Identify which cell holds the provided text, then report its (X, Y) central coordinate. 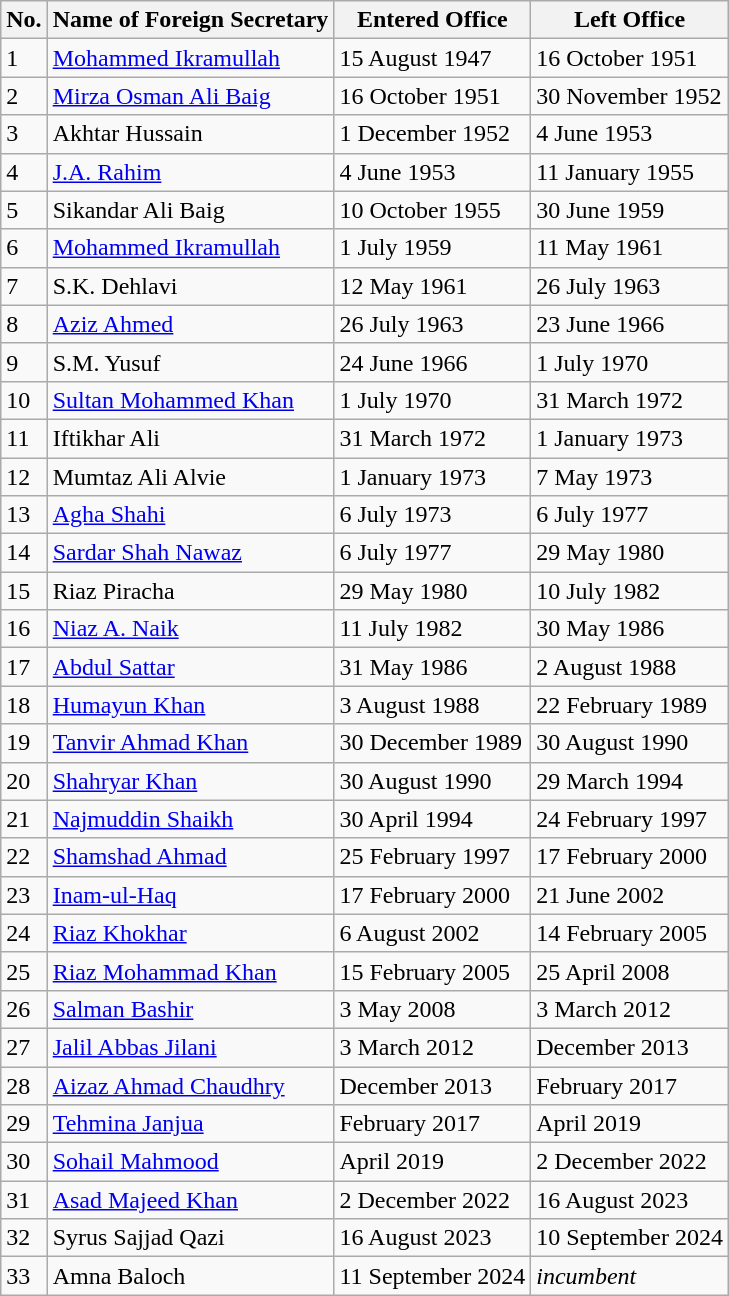
Sikandar Ali Baig (190, 210)
Jalil Abbas Jilani (190, 1047)
22 February 1989 (630, 705)
6 August 2002 (432, 933)
28 (24, 1085)
Agha Shahi (190, 515)
Aziz Ahmed (190, 324)
12 (24, 477)
13 (24, 515)
1 July 1959 (432, 248)
11 September 2024 (432, 1276)
24 (24, 933)
31 (24, 1200)
22 (24, 857)
1 December 1952 (432, 134)
Akhtar Hussain (190, 134)
Mumtaz Ali Alvie (190, 477)
S.K. Dehlavi (190, 286)
Tanvir Ahmad Khan (190, 743)
19 (24, 743)
25 February 1997 (432, 857)
4 (24, 172)
2 August 1988 (630, 667)
Name of Foreign Secretary (190, 20)
33 (24, 1276)
6 July 1973 (432, 515)
16 (24, 629)
30 (24, 1162)
11 July 1982 (432, 629)
8 (24, 324)
30 June 1959 (630, 210)
incumbent (630, 1276)
30 November 1952 (630, 96)
20 (24, 781)
15 (24, 591)
30 May 1986 (630, 629)
Najmuddin Shaikh (190, 819)
Riaz Piracha (190, 591)
27 (24, 1047)
24 February 1997 (630, 819)
10 (24, 400)
25 (24, 971)
24 June 1966 (432, 362)
30 December 1989 (432, 743)
32 (24, 1238)
S.M. Yusuf (190, 362)
5 (24, 210)
21 June 2002 (630, 895)
Shamshad Ahmad (190, 857)
15 August 1947 (432, 58)
Niaz A. Naik (190, 629)
Left Office (630, 20)
Asad Majeed Khan (190, 1200)
3 May 2008 (432, 1009)
Amna Baloch (190, 1276)
3 (24, 134)
23 June 1966 (630, 324)
26 (24, 1009)
Tehmina Janjua (190, 1124)
29 March 1994 (630, 781)
Inam-ul-Haq (190, 895)
2 (24, 96)
Sardar Shah Nawaz (190, 553)
18 (24, 705)
29 (24, 1124)
Sohail Mahmood (190, 1162)
14 (24, 553)
Shahryar Khan (190, 781)
Salman Bashir (190, 1009)
11 (24, 438)
11 January 1955 (630, 172)
1 (24, 58)
9 (24, 362)
Abdul Sattar (190, 667)
Syrus Sajjad Qazi (190, 1238)
6 (24, 248)
10 July 1982 (630, 591)
No. (24, 20)
Entered Office (432, 20)
14 February 2005 (630, 933)
23 (24, 895)
10 October 1955 (432, 210)
15 February 2005 (432, 971)
J.A. Rahim (190, 172)
Iftikhar Ali (190, 438)
7 (24, 286)
31 May 1986 (432, 667)
7 May 1973 (630, 477)
10 September 2024 (630, 1238)
21 (24, 819)
11 May 1961 (630, 248)
Riaz Mohammad Khan (190, 971)
3 August 1988 (432, 705)
Aizaz Ahmad Chaudhry (190, 1085)
Mirza Osman Ali Baig (190, 96)
17 (24, 667)
Riaz Khokhar (190, 933)
12 May 1961 (432, 286)
30 April 1994 (432, 819)
25 April 2008 (630, 971)
Sultan Mohammed Khan (190, 400)
Humayun Khan (190, 705)
